Detect which cell encompasses the target text, then output its (x, y) center coordinate. 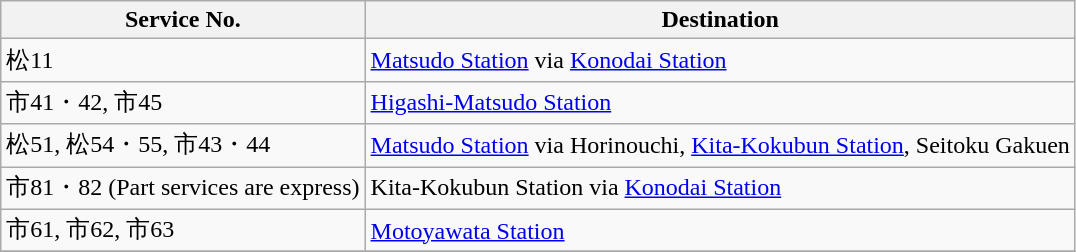
Destination (720, 20)
Kita-Kokubun Station via Konodai Station (720, 188)
市41・42, 市45 (183, 102)
松51, 松54・55, 市43・44 (183, 146)
Higashi-Matsudo Station (720, 102)
Matsudo Station via Konodai Station (720, 60)
市61, 市62, 市63 (183, 230)
松11 (183, 60)
Matsudo Station via Horinouchi, Kita-Kokubun Station, Seitoku Gakuen (720, 146)
Service No. (183, 20)
Motoyawata Station (720, 230)
市81・82 (Part services are express) (183, 188)
